Extract the [x, y] coordinate from the center of the cell holding the provided text.  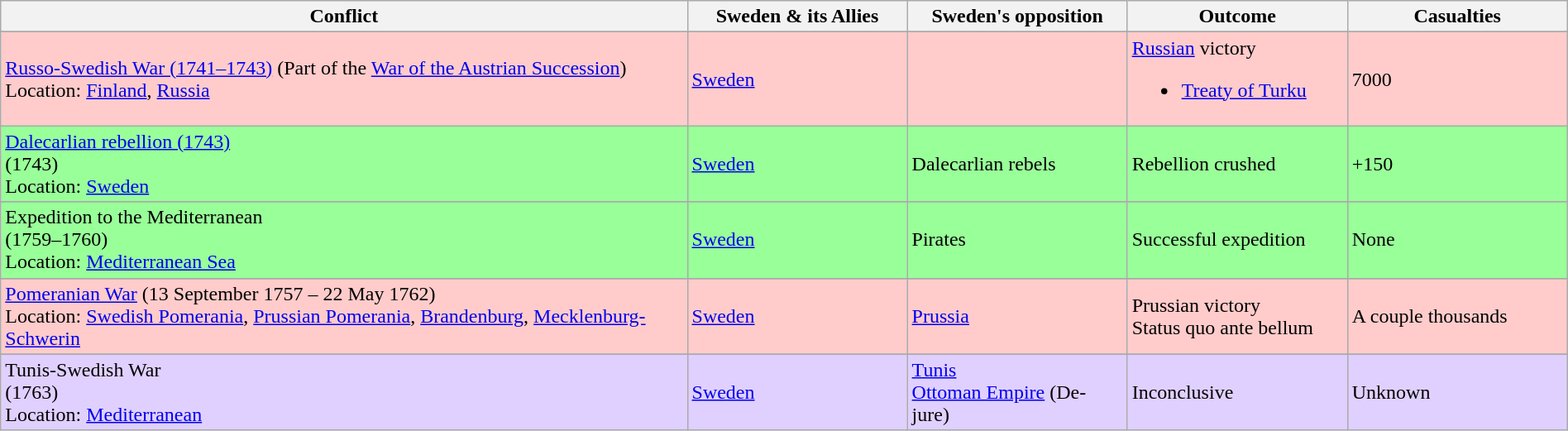
Tunis Ottoman Empire (De-jure) [1017, 392]
Sweden & its Allies [797, 17]
Prussia [1017, 316]
+150 [1457, 164]
None [1457, 240]
Conflict [344, 17]
Dalecarlian rebels [1017, 164]
Dalecarlian rebellion (1743)(1743)Location: Sweden [344, 164]
Pirates [1017, 240]
Casualties [1457, 17]
Inconclusive [1237, 392]
7000 [1457, 79]
Expedition to the Mediterranean (1759–1760)Location: Mediterranean Sea [344, 240]
Unknown [1457, 392]
A couple thousands [1457, 316]
Successful expedition [1237, 240]
Rebellion crushed [1237, 164]
Tunis-Swedish War(1763)Location: Mediterranean [344, 392]
Outcome [1237, 17]
Prussian victory Status quo ante bellum [1237, 316]
Sweden's opposition [1017, 17]
Russo-Swedish War (1741–1743) (Part of the War of the Austrian Succession)Location: Finland, Russia [344, 79]
Russian victoryTreaty of Turku [1237, 79]
Pomeranian War (13 September 1757 – 22 May 1762)Location: Swedish Pomerania, Prussian Pomerania, Brandenburg, Mecklenburg-Schwerin [344, 316]
